Provide the (x, y) coordinate of the cell's center where the given text is located.  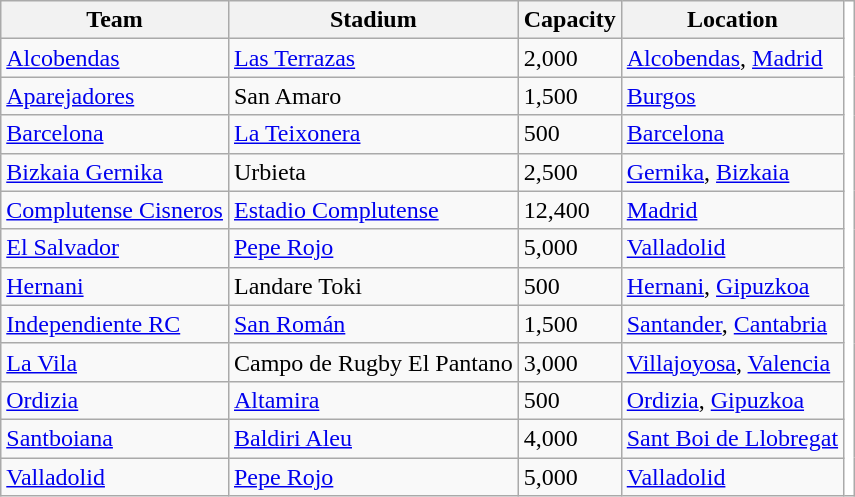
Las Terrazas (373, 58)
4,000 (570, 438)
Sant Boi de Llobregat (732, 438)
Urbieta (373, 172)
Hernani (115, 286)
Team (115, 20)
Location (732, 20)
Independiente RC (115, 324)
Hernani, Gipuzkoa (732, 286)
Complutense Cisneros (115, 210)
Burgos (732, 96)
San Amaro (373, 96)
Altamira (373, 400)
3,000 (570, 362)
12,400 (570, 210)
Alcobendas (115, 58)
Santboiana (115, 438)
2,000 (570, 58)
La Vila (115, 362)
Madrid (732, 210)
El Salvador (115, 248)
Villajoyosa, Valencia (732, 362)
Santander, Cantabria (732, 324)
San Román (373, 324)
Ordizia (115, 400)
La Teixonera (373, 134)
Campo de Rugby El Pantano (373, 362)
Aparejadores (115, 96)
Estadio Complutense (373, 210)
2,500 (570, 172)
Alcobendas, Madrid (732, 58)
Capacity (570, 20)
Gernika, Bizkaia (732, 172)
Baldiri Aleu (373, 438)
Ordizia, Gipuzkoa (732, 400)
Bizkaia Gernika (115, 172)
Landare Toki (373, 286)
Stadium (373, 20)
